Return [x, y] of the center of cell containing provided text 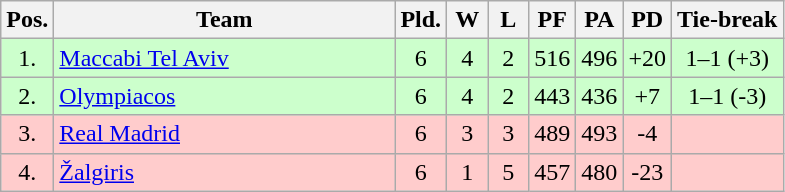
PF [552, 20]
480 [600, 172]
Žalgiris [224, 172]
493 [600, 134]
443 [552, 96]
Tie-break [727, 20]
-4 [648, 134]
1–1 (-3) [727, 96]
+7 [648, 96]
436 [600, 96]
Real Madrid [224, 134]
Team [224, 20]
496 [600, 58]
PA [600, 20]
1. [28, 58]
+20 [648, 58]
L [508, 20]
Pld. [421, 20]
3. [28, 134]
489 [552, 134]
1–1 (+3) [727, 58]
Olympiacos [224, 96]
Pos. [28, 20]
PD [648, 20]
W [468, 20]
4. [28, 172]
Maccabi Tel Aviv [224, 58]
516 [552, 58]
2. [28, 96]
-23 [648, 172]
1 [468, 172]
457 [552, 172]
5 [508, 172]
